Provide the [X, Y] coordinate of the cell's center where the given text is located.  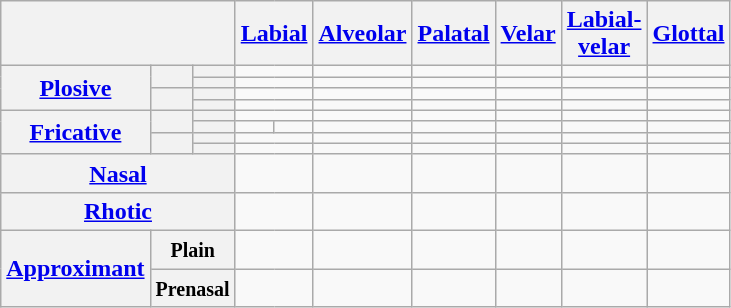
Nasal [118, 173]
Alveolar [362, 34]
Labial-velar [604, 34]
Velar [528, 34]
Prenasal [192, 287]
Plain [192, 249]
Labial [274, 34]
Fricative [76, 132]
Glottal [688, 34]
Approximant [76, 268]
Palatal [454, 34]
Rhotic [118, 211]
Plosive [76, 88]
